Capture the cell that displays the provided text and extract its (x, y) central coordinate. 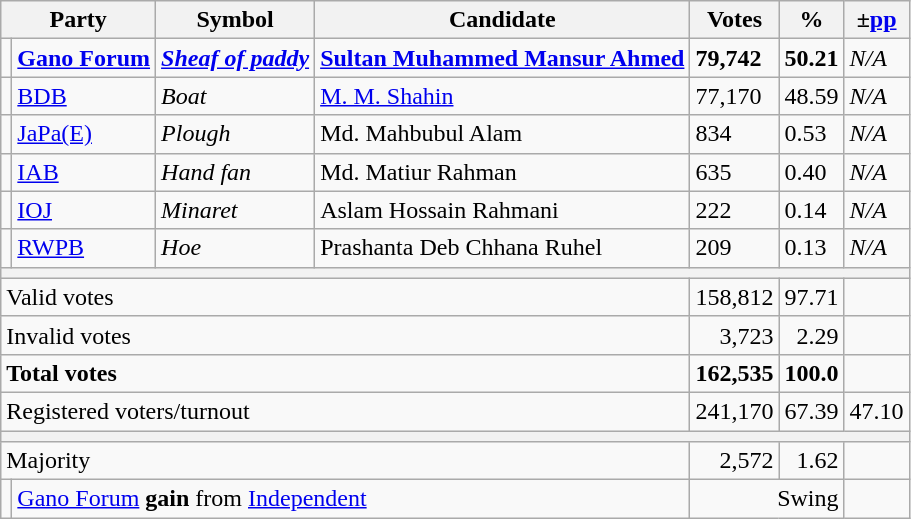
Party (78, 20)
0.53 (812, 134)
2,572 (734, 461)
Votes (734, 20)
162,535 (734, 373)
3,723 (734, 335)
RWPB (84, 248)
635 (734, 172)
77,170 (734, 96)
Hoe (236, 248)
Gano Forum (84, 58)
50.21 (812, 58)
Gano Forum gain from Independent (351, 499)
79,742 (734, 58)
0.40 (812, 172)
47.10 (876, 411)
M. M. Shahin (502, 96)
Invalid votes (346, 335)
Sultan Muhammed Mansur Ahmed (502, 58)
±pp (876, 20)
97.71 (812, 297)
241,170 (734, 411)
67.39 (812, 411)
Symbol (236, 20)
222 (734, 210)
2.29 (812, 335)
Prashanta Deb Chhana Ruhel (502, 248)
Plough (236, 134)
Md. Mahbubul Alam (502, 134)
JaPa(E) (84, 134)
IAB (84, 172)
48.59 (812, 96)
Candidate (502, 20)
0.13 (812, 248)
Sheaf of paddy (236, 58)
Minaret (236, 210)
Valid votes (346, 297)
158,812 (734, 297)
100.0 (812, 373)
Total votes (346, 373)
1.62 (812, 461)
Boat (236, 96)
BDB (84, 96)
Aslam Hossain Rahmani (502, 210)
Hand fan (236, 172)
Swing (767, 499)
209 (734, 248)
Majority (346, 461)
Registered voters/turnout (346, 411)
Md. Matiur Rahman (502, 172)
% (812, 20)
0.14 (812, 210)
IOJ (84, 210)
834 (734, 134)
